Return (X, Y) of the center of cell containing provided text 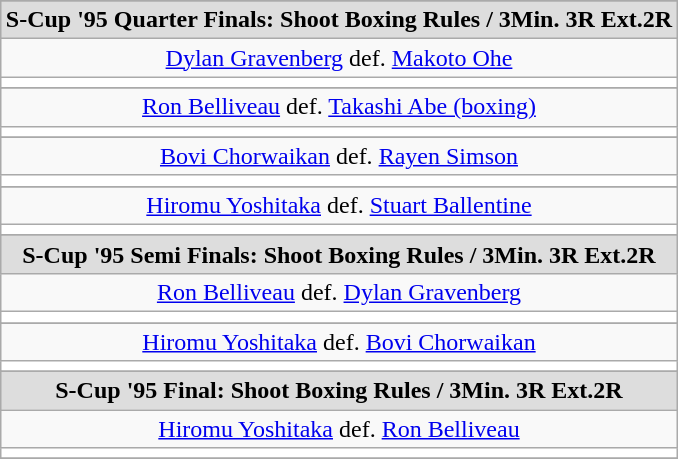
S-Cup '95 Quarter Finals: Shoot Boxing Rules / 3Min. 3R Ext.2R (338, 20)
Hiromu Yoshitaka def. Bovi Chorwaikan (338, 341)
S-Cup '95 Semi Finals: Shoot Boxing Rules / 3Min. 3R Ext.2R (338, 254)
Hiromu Yoshitaka def. Stuart Ballentine (338, 205)
Ron Belliveau def. Takashi Abe (boxing) (338, 107)
Hiromu Yoshitaka def. Ron Belliveau (338, 429)
Ron Belliveau def. Dylan Gravenberg (338, 292)
S-Cup '95 Final: Shoot Boxing Rules / 3Min. 3R Ext.2R (338, 391)
Bovi Chorwaikan def. Rayen Simson (338, 156)
Dylan Gravenberg def. Makoto Ohe (338, 58)
